Find where the given text appears and provide that cell's center as [x, y] coordinate. 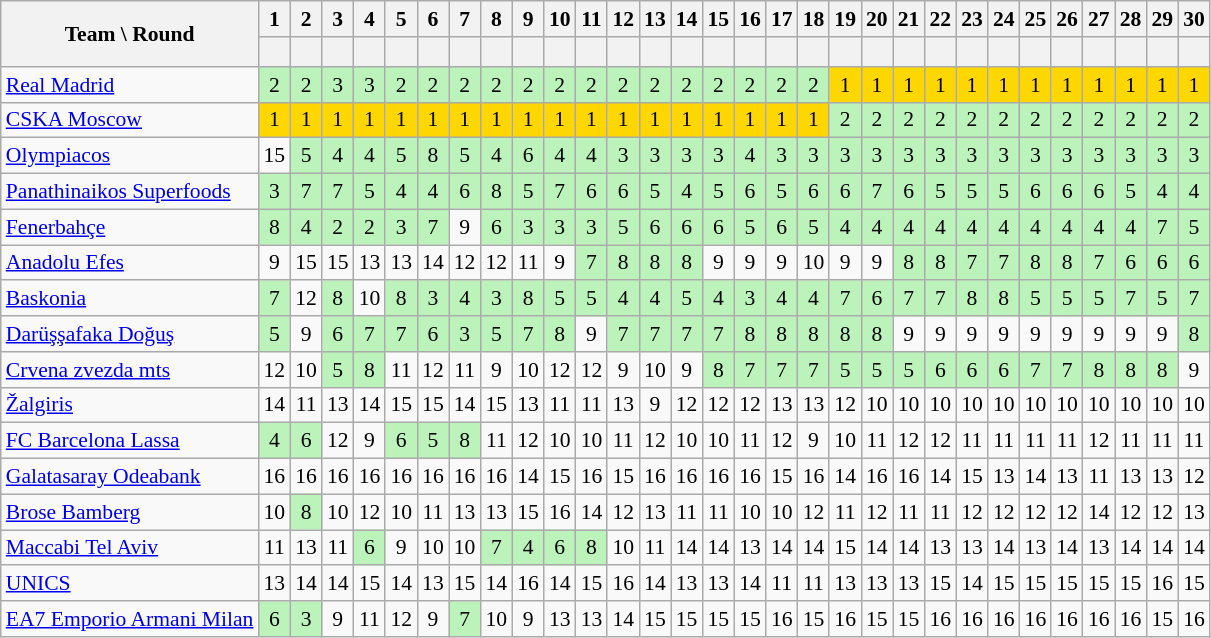
CSKA Moscow [130, 120]
UNICS [130, 584]
28 [1131, 19]
Crvena zvezda mts [130, 370]
21 [909, 19]
Maccabi Tel Aviv [130, 548]
Brose Bamberg [130, 512]
Baskonia [130, 299]
30 [1194, 19]
Anadolu Efes [130, 263]
20 [877, 19]
27 [1099, 19]
25 [1036, 19]
22 [940, 19]
FC Barcelona Lassa [130, 441]
17 [782, 19]
Panathinaikos Superfoods [130, 192]
EA7 Emporio Armani Milan [130, 619]
26 [1067, 19]
18 [814, 19]
Darüşşafaka Doğuş [130, 334]
24 [1004, 19]
Žalgiris [130, 405]
23 [972, 19]
Fenerbahçe [130, 227]
Olympiacos [130, 156]
Team \ Round [130, 34]
Real Madrid [130, 85]
Galatasaray Odeabank [130, 477]
19 [845, 19]
29 [1162, 19]
